Find where the given text appears and provide that cell's center as [x, y] coordinate. 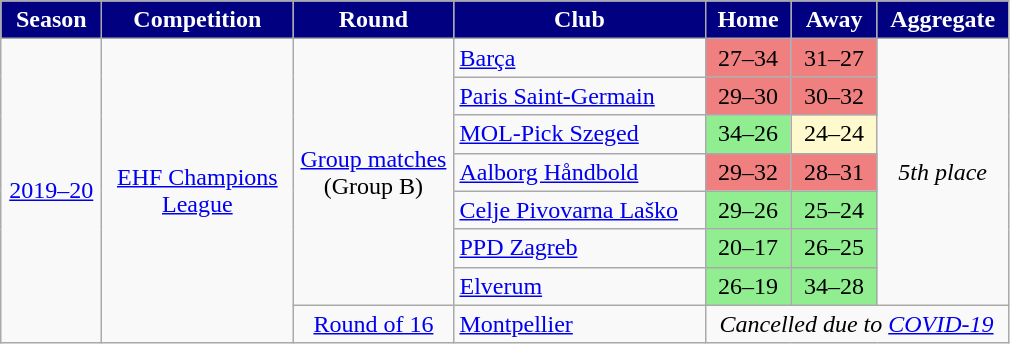
Aggregate [942, 20]
27–34 [748, 58]
2019–20 [52, 191]
Competition [198, 20]
Round of 16 [374, 324]
EHF Champions League [198, 191]
34–26 [748, 134]
MOL-Pick Szeged [580, 134]
30–32 [834, 96]
Aalborg Håndbold [580, 172]
Celje Pivovarna Laško [580, 210]
Montpellier [580, 324]
29–26 [748, 210]
34–28 [834, 286]
5th place [942, 172]
PPD Zagreb [580, 248]
26–19 [748, 286]
Home [748, 20]
31–27 [834, 58]
Away [834, 20]
Paris Saint-Germain [580, 96]
Round [374, 20]
Elverum [580, 286]
29–30 [748, 96]
Cancelled due to COVID-19 [856, 324]
24–24 [834, 134]
Barça [580, 58]
Season [52, 20]
26–25 [834, 248]
20–17 [748, 248]
29–32 [748, 172]
28–31 [834, 172]
Group matches (Group B) [374, 172]
Club [580, 20]
25–24 [834, 210]
